From the cell containing the given text, extract its center point as [x, y] coordinate. 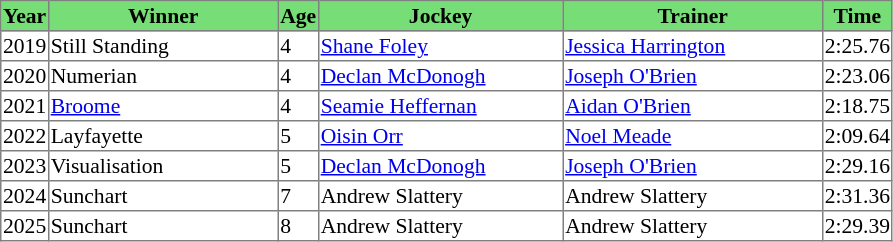
2:29.16 [857, 166]
Seamie Heffernan [440, 106]
2:31.36 [857, 196]
Jockey [440, 16]
2022 [25, 136]
2:29.39 [857, 226]
Numerian [163, 76]
Jessica Harrington [693, 46]
Noel Meade [693, 136]
Visualisation [163, 166]
8 [298, 226]
7 [298, 196]
Winner [163, 16]
Still Standing [163, 46]
Shane Foley [440, 46]
Broome [163, 106]
Age [298, 16]
Layfayette [163, 136]
2:18.75 [857, 106]
2:25.76 [857, 46]
Aidan O'Brien [693, 106]
2:23.06 [857, 76]
Year [25, 16]
Oisin Orr [440, 136]
2019 [25, 46]
2023 [25, 166]
Time [857, 16]
2020 [25, 76]
2:09.64 [857, 136]
2025 [25, 226]
2024 [25, 196]
2021 [25, 106]
Trainer [693, 16]
